Search for the cell housing the specified text and yield its [x, y] center coordinate. 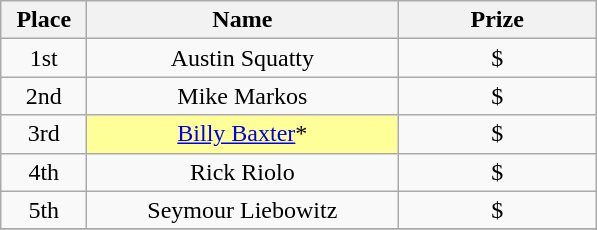
1st [44, 58]
4th [44, 172]
Austin Squatty [242, 58]
Rick Riolo [242, 172]
Name [242, 20]
3rd [44, 134]
Billy Baxter* [242, 134]
Prize [498, 20]
5th [44, 210]
Place [44, 20]
2nd [44, 96]
Mike Markos [242, 96]
Seymour Liebowitz [242, 210]
